Detect which cell encompasses the target text, then output its [x, y] center coordinate. 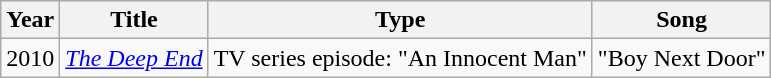
The Deep End [134, 58]
TV series episode: "An Innocent Man" [400, 58]
"Boy Next Door" [682, 58]
Type [400, 20]
Title [134, 20]
2010 [30, 58]
Song [682, 20]
Year [30, 20]
